Locate the cell with the specified text and output its (X, Y) center coordinate. 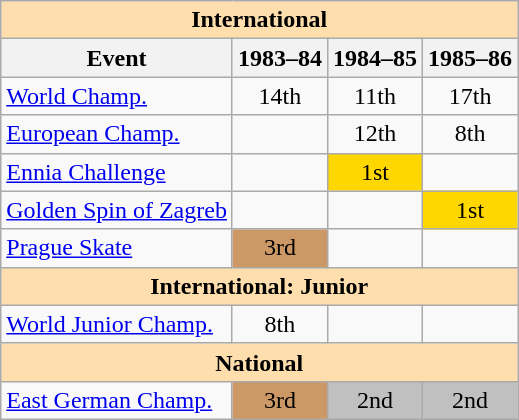
1983–84 (280, 58)
World Junior Champ. (117, 324)
14th (280, 96)
World Champ. (117, 96)
Event (117, 58)
17th (470, 96)
Ennia Challenge (117, 172)
European Champ. (117, 134)
Prague Skate (117, 248)
National (260, 362)
1985–86 (470, 58)
11th (374, 96)
International: Junior (260, 286)
1984–85 (374, 58)
Golden Spin of Zagreb (117, 210)
East German Champ. (117, 400)
12th (374, 134)
International (260, 20)
